Output the [x, y] coordinate of the center of the cell containing the given text.  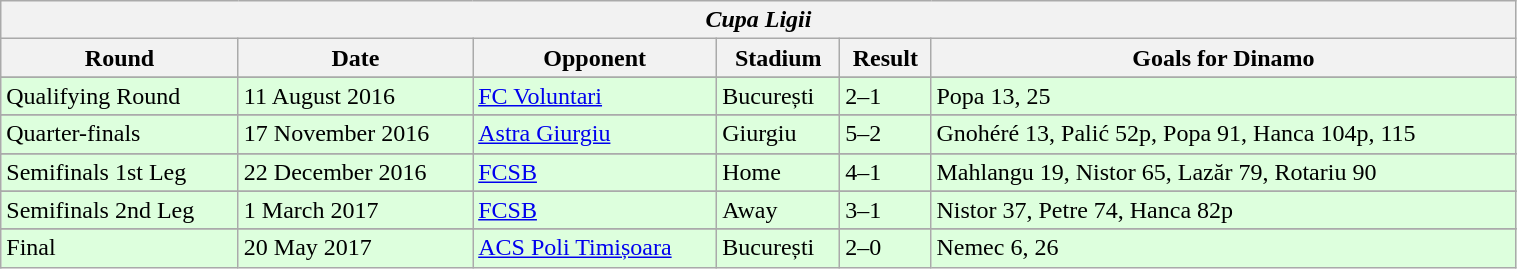
Qualifying Round [120, 96]
Astra Giurgiu [595, 134]
Stadium [778, 58]
FC Voluntari [595, 96]
Semifinals 1st Leg [120, 172]
17 November 2016 [355, 134]
Away [778, 210]
Nemec 6, 26 [1224, 248]
2–1 [886, 96]
5–2 [886, 134]
3–1 [886, 210]
Semifinals 2nd Leg [120, 210]
Round [120, 58]
Cupa Ligii [758, 20]
ACS Poli Timișoara [595, 248]
Opponent [595, 58]
Final [120, 248]
20 May 2017 [355, 248]
Popa 13, 25 [1224, 96]
2–0 [886, 248]
1 March 2017 [355, 210]
Goals for Dinamo [1224, 58]
Result [886, 58]
4–1 [886, 172]
Quarter-finals [120, 134]
Gnohéré 13, Palić 52p, Popa 91, Hanca 104p, 115 [1224, 134]
Mahlangu 19, Nistor 65, Lazăr 79, Rotariu 90 [1224, 172]
Date [355, 58]
Giurgiu [778, 134]
11 August 2016 [355, 96]
22 December 2016 [355, 172]
Nistor 37, Petre 74, Hanca 82p [1224, 210]
Home [778, 172]
